Identify which cell holds the provided text, then report its [X, Y] central coordinate. 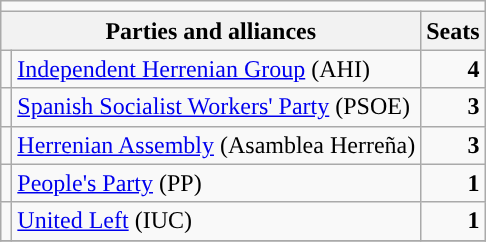
People's Party (PP) [216, 183]
Seats [453, 31]
United Left (IUC) [216, 221]
Independent Herrenian Group (AHI) [216, 69]
Parties and alliances [211, 31]
Spanish Socialist Workers' Party (PSOE) [216, 107]
Herrenian Assembly (Asamblea Herreña) [216, 145]
4 [453, 69]
